Detect which cell encompasses the target text, then output its (X, Y) center coordinate. 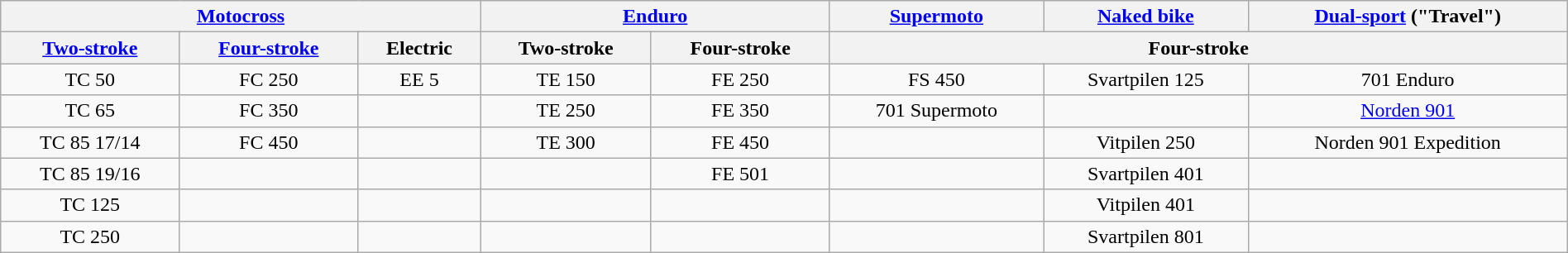
FC 250 (269, 79)
Norden 901 Expedition (1408, 142)
TC 65 (90, 111)
TC 125 (90, 205)
FE 350 (740, 111)
Dual-sport ("Travel") (1408, 17)
Vitpilen 250 (1146, 142)
TC 85 17/14 (90, 142)
TE 300 (566, 142)
FC 350 (269, 111)
TC 250 (90, 236)
FC 450 (269, 142)
Enduro (655, 17)
Svartpilen 401 (1146, 174)
TC 50 (90, 79)
Svartpilen 801 (1146, 236)
Motocross (241, 17)
Vitpilen 401 (1146, 205)
Naked bike (1146, 17)
Supermoto (936, 17)
FE 450 (740, 142)
FS 450 (936, 79)
TC 85 19/16 (90, 174)
EE 5 (419, 79)
Svartpilen 125 (1146, 79)
FE 250 (740, 79)
TE 250 (566, 111)
Electric (419, 48)
701 Enduro (1408, 79)
FE 501 (740, 174)
TE 150 (566, 79)
701 Supermoto (936, 111)
Norden 901 (1408, 111)
